For the text-containing cell, return its midpoint in [x, y] coordinate format. 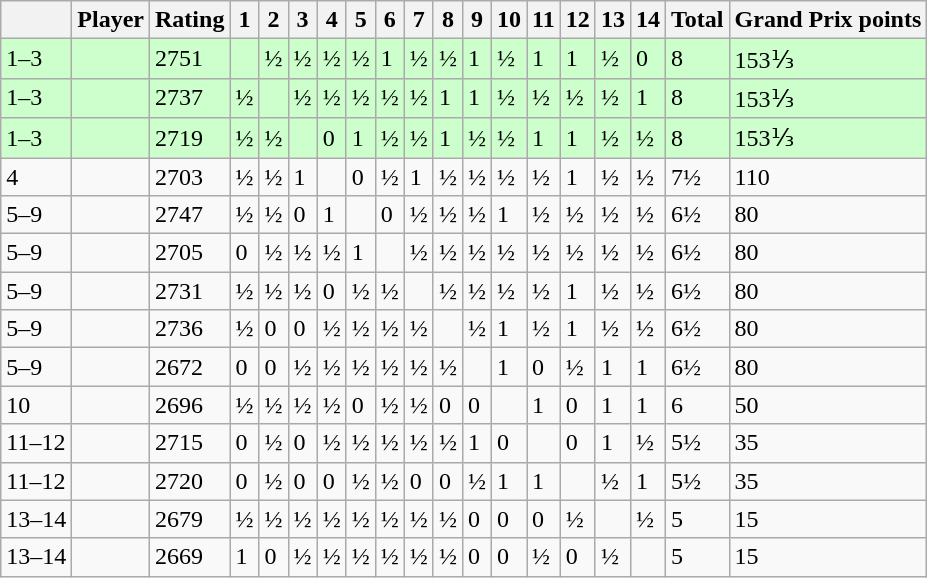
2731 [190, 291]
2747 [190, 215]
13 [612, 20]
2669 [190, 557]
14 [648, 20]
7 [418, 20]
110 [828, 177]
2715 [190, 443]
2719 [190, 138]
2736 [190, 329]
2737 [190, 98]
2679 [190, 519]
9 [476, 20]
2703 [190, 177]
12 [578, 20]
2705 [190, 253]
Player [111, 20]
50 [828, 405]
Grand Prix points [828, 20]
2 [274, 20]
11 [544, 20]
2720 [190, 481]
Rating [190, 20]
7½ [697, 177]
Total [697, 20]
2672 [190, 367]
2696 [190, 405]
2751 [190, 59]
3 [302, 20]
